Detect which cell encompasses the target text, then output its (x, y) center coordinate. 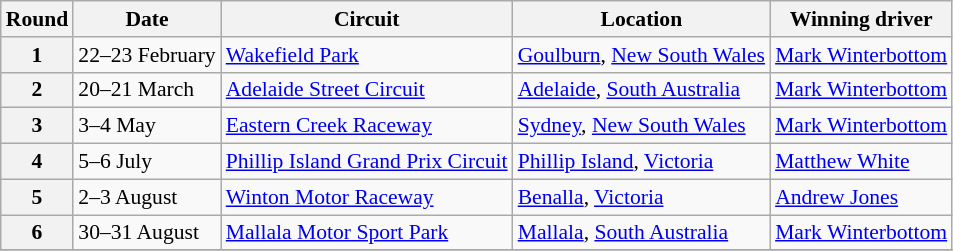
22–23 February (146, 55)
Date (146, 19)
Benalla, Victoria (642, 197)
5 (38, 197)
Wakefield Park (367, 55)
2 (38, 90)
Sydney, New South Wales (642, 126)
Goulburn, New South Wales (642, 55)
Adelaide Street Circuit (367, 90)
5–6 July (146, 162)
20–21 March (146, 90)
Mallala, South Australia (642, 233)
Andrew Jones (861, 197)
3–4 May (146, 126)
Phillip Island Grand Prix Circuit (367, 162)
Eastern Creek Raceway (367, 126)
3 (38, 126)
Round (38, 19)
Winton Motor Raceway (367, 197)
Location (642, 19)
1 (38, 55)
Winning driver (861, 19)
30–31 August (146, 233)
Matthew White (861, 162)
Mallala Motor Sport Park (367, 233)
2–3 August (146, 197)
Phillip Island, Victoria (642, 162)
Adelaide, South Australia (642, 90)
4 (38, 162)
Circuit (367, 19)
6 (38, 233)
